Return the [X, Y] coordinate for the center point of the cell that contains the specified text.  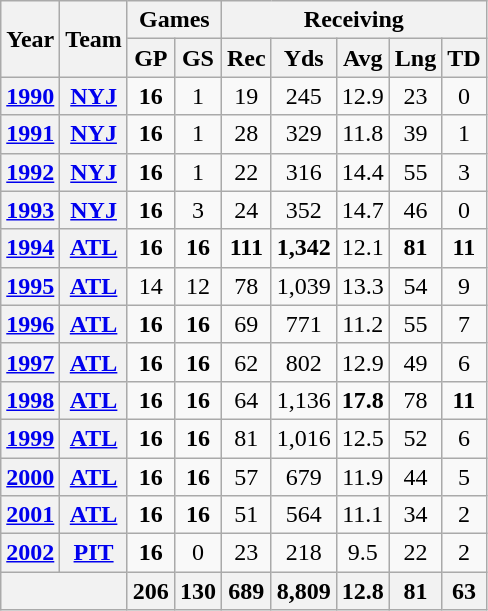
12 [198, 286]
206 [150, 591]
39 [415, 134]
2002 [30, 553]
PIT [94, 553]
1990 [30, 96]
1993 [30, 210]
1996 [30, 324]
24 [246, 210]
689 [246, 591]
34 [415, 515]
352 [304, 210]
11.8 [362, 134]
12.1 [362, 248]
54 [415, 286]
TD [464, 58]
1,039 [304, 286]
2001 [30, 515]
9 [464, 286]
Team [94, 39]
64 [246, 400]
7 [464, 324]
19 [246, 96]
802 [304, 362]
771 [304, 324]
8,809 [304, 591]
14.4 [362, 172]
1998 [30, 400]
329 [304, 134]
316 [304, 172]
679 [304, 477]
5 [464, 477]
Yds [304, 58]
13.3 [362, 286]
1999 [30, 438]
62 [246, 362]
12.5 [362, 438]
11.2 [362, 324]
Rec [246, 58]
17.8 [362, 400]
Games [174, 20]
9.5 [362, 553]
245 [304, 96]
44 [415, 477]
GS [198, 58]
2000 [30, 477]
1,342 [304, 248]
GP [150, 58]
12.8 [362, 591]
Year [30, 39]
51 [246, 515]
14.7 [362, 210]
49 [415, 362]
218 [304, 553]
1992 [30, 172]
Lng [415, 58]
46 [415, 210]
1997 [30, 362]
1,016 [304, 438]
564 [304, 515]
28 [246, 134]
1994 [30, 248]
111 [246, 248]
Avg [362, 58]
57 [246, 477]
69 [246, 324]
1991 [30, 134]
Receiving [354, 20]
1995 [30, 286]
130 [198, 591]
1,136 [304, 400]
11.9 [362, 477]
14 [150, 286]
63 [464, 591]
52 [415, 438]
11.1 [362, 515]
